Provide the (x, y) coordinate of the cell's center where the given text is located.  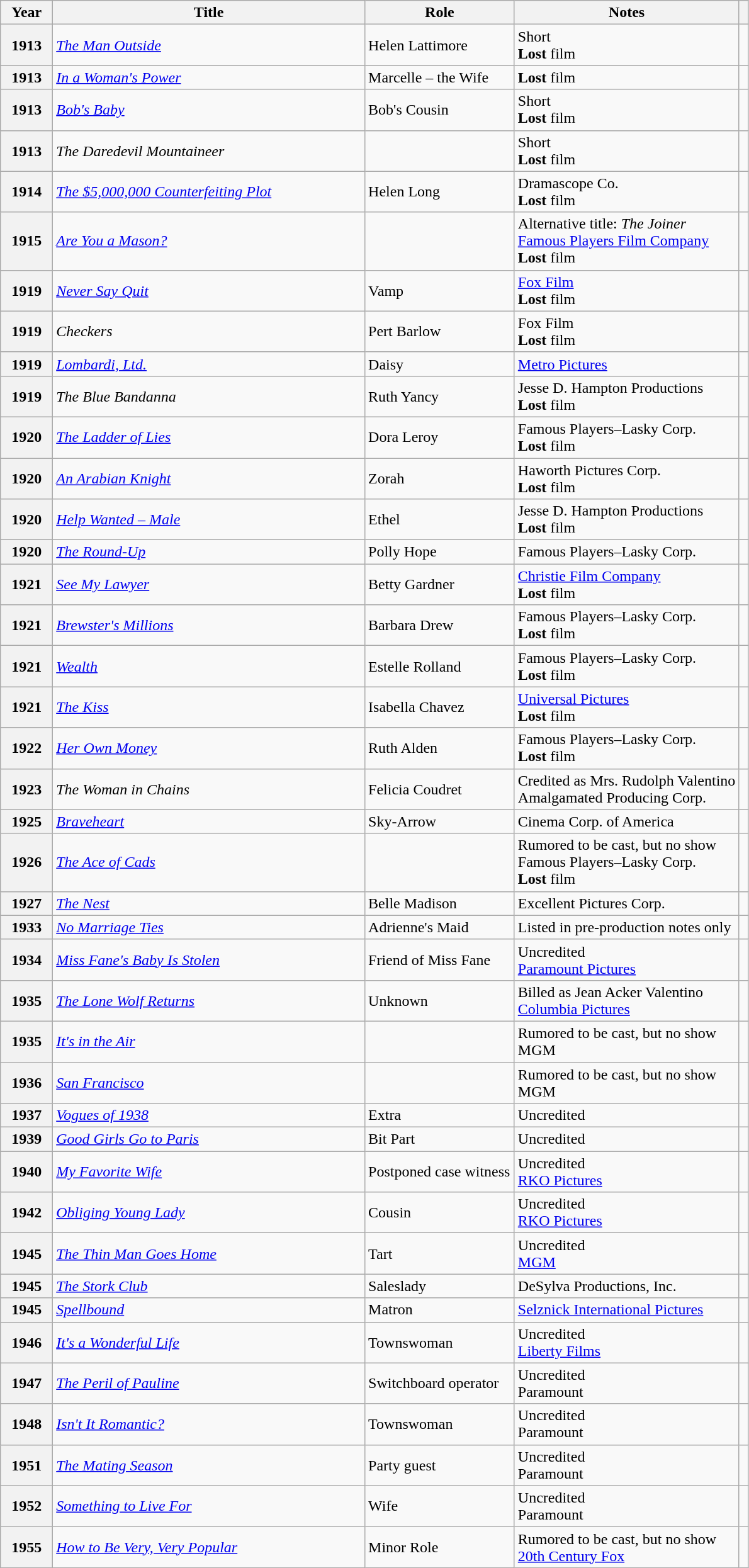
1923 (26, 789)
Rumored to be cast, but no showFamous Players–Lasky Corp. Lost film (627, 862)
Lost film (627, 77)
Barbara Drew (440, 626)
Party guest (440, 1465)
1951 (26, 1465)
1933 (26, 927)
Braveheart (209, 821)
UncreditedLiberty Films (627, 1342)
My Favorite Wife (209, 1172)
Vamp (440, 291)
Ruth Alden (440, 748)
The $5,000,000 Counterfeiting Plot (209, 191)
Universal Pictures Lost film (627, 708)
1922 (26, 748)
Spellbound (209, 1310)
See My Lawyer (209, 584)
Cousin (440, 1212)
Ruth Yancy (440, 397)
The Stork Club (209, 1286)
The Round-Up (209, 552)
Help Wanted – Male (209, 520)
The Peril of Pauline (209, 1384)
No Marriage Ties (209, 927)
Are You a Mason? (209, 241)
1927 (26, 903)
Marcelle – the Wife (440, 77)
Bob's Cousin (440, 110)
Haworth Pictures Corp. Lost film (627, 478)
Bit Part (440, 1139)
Billed as Jean Acker ValentinoColumbia Pictures (627, 1001)
It's in the Air (209, 1041)
Dora Leroy (440, 437)
Her Own Money (209, 748)
1915 (26, 241)
DeSylva Productions, Inc. (627, 1286)
An Arabian Knight (209, 478)
Notes (627, 13)
Something to Live For (209, 1506)
1914 (26, 191)
Christie Film Company Lost film (627, 584)
Postponed case witness (440, 1172)
Role (440, 13)
1955 (26, 1547)
Matron (440, 1310)
Selznick International Pictures (627, 1310)
Obliging Young Lady (209, 1212)
1939 (26, 1139)
1952 (26, 1506)
The Daredevil Mountaineer (209, 151)
1934 (26, 959)
Famous Players–Lasky Corp. (627, 552)
Adrienne's Maid (440, 927)
Minor Role (440, 1547)
Brewster's Millions (209, 626)
The Woman in Chains (209, 789)
Miss Fane's Baby Is Stolen (209, 959)
Wife (440, 1506)
Metro Pictures (627, 364)
The Mating Season (209, 1465)
Friend of Miss Fane (440, 959)
Wealth (209, 666)
In a Woman's Power (209, 77)
1948 (26, 1424)
Tart (440, 1254)
1937 (26, 1115)
Checkers (209, 331)
The Ace of Cads (209, 862)
Listed in pre-production notes only (627, 927)
Year (26, 13)
Belle Madison (440, 903)
UncreditedParamount Pictures (627, 959)
Title (209, 13)
UncreditedMGM (627, 1254)
The Thin Man Goes Home (209, 1254)
Never Say Quit (209, 291)
Rumored to be cast, but no show20th Century Fox (627, 1547)
Excellent Pictures Corp. (627, 903)
Sky-Arrow (440, 821)
Switchboard operator (440, 1384)
The Lone Wolf Returns (209, 1001)
Credited as Mrs. Rudolph ValentinoAmalgamated Producing Corp. (627, 789)
Helen Lattimore (440, 45)
Felicia Coudret (440, 789)
Dramascope Co. Lost film (627, 191)
Good Girls Go to Paris (209, 1139)
Helen Long (440, 191)
Isn't It Romantic? (209, 1424)
Vogues of 1938 (209, 1115)
1925 (26, 821)
It's a Wonderful Life (209, 1342)
The Nest (209, 903)
Unknown (440, 1001)
Alternative title: The JoinerFamous Players Film Company Lost film (627, 241)
Polly Hope (440, 552)
San Francisco (209, 1083)
The Blue Bandanna (209, 397)
Betty Gardner (440, 584)
Lombardi, Ltd. (209, 364)
Extra (440, 1115)
1947 (26, 1384)
Isabella Chavez (440, 708)
1946 (26, 1342)
1942 (26, 1212)
Ethel (440, 520)
1940 (26, 1172)
1926 (26, 862)
Bob's Baby (209, 110)
The Ladder of Lies (209, 437)
The Man Outside (209, 45)
How to Be Very, Very Popular (209, 1547)
Pert Barlow (440, 331)
Cinema Corp. of America (627, 821)
Saleslady (440, 1286)
The Kiss (209, 708)
Daisy (440, 364)
Zorah (440, 478)
1936 (26, 1083)
Estelle Rolland (440, 666)
